Return the [x, y] coordinate for the center point of the cell that contains the specified text.  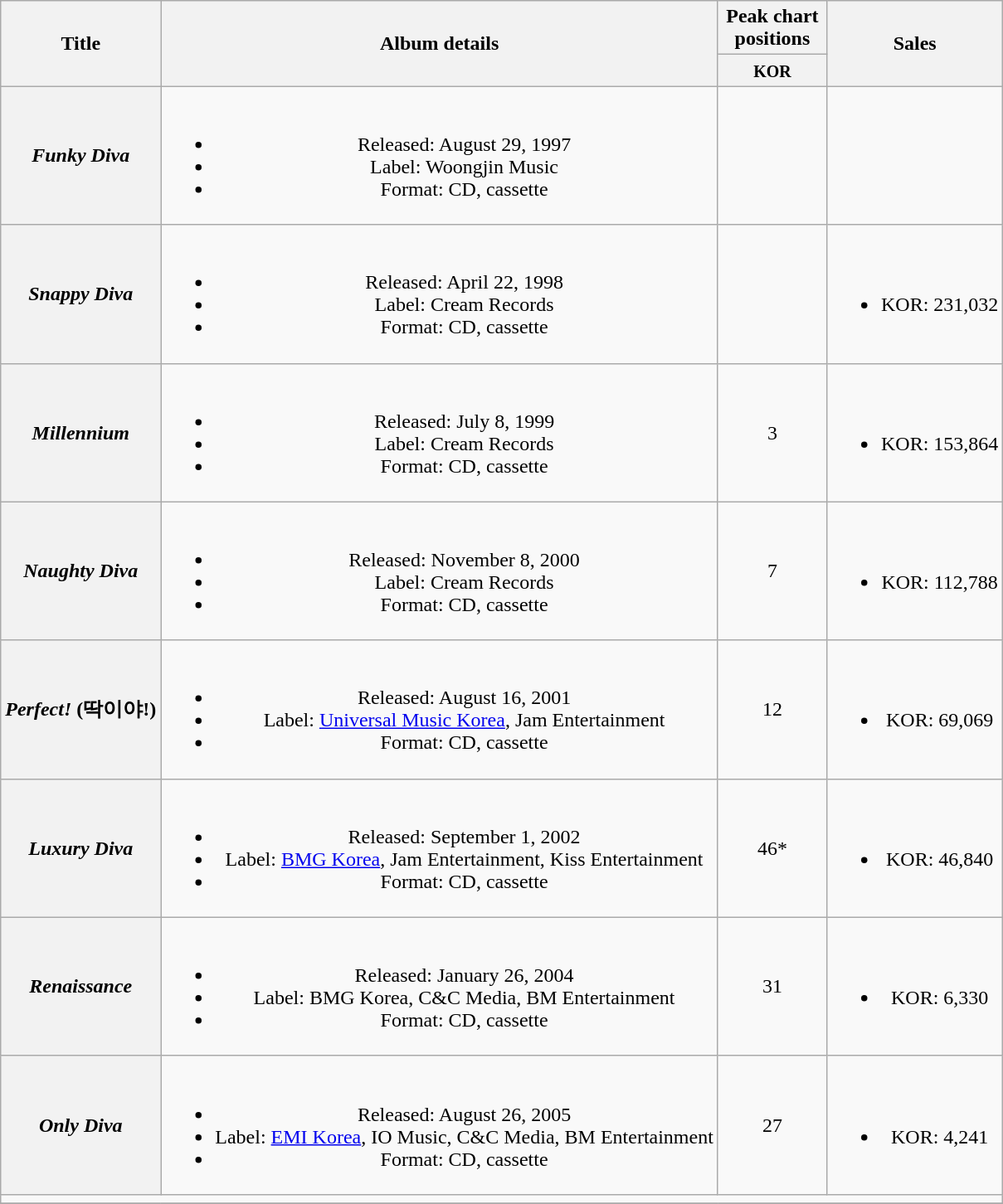
Only Diva [81, 1124]
KOR: 153,864 [914, 433]
7 [772, 570]
Luxury Diva [81, 847]
Peak chart positions [772, 28]
Perfect! (딱이야!) [81, 710]
Snappy Diva [81, 294]
Released: August 29, 1997Label: Woongjin MusicFormat: CD, cassette [440, 156]
Released: August 26, 2005Label: EMI Korea, IO Music, C&C Media, BM EntertainmentFormat: CD, cassette [440, 1124]
Released: November 8, 2000Label: Cream RecordsFormat: CD, cassette [440, 570]
Released: July 8, 1999Label: Cream RecordsFormat: CD, cassette [440, 433]
KOR: 231,032 [914, 294]
46* [772, 847]
KOR: 69,069 [914, 710]
Album details [440, 43]
Renaissance [81, 987]
3 [772, 433]
Released: August 16, 2001Label: Universal Music Korea, Jam EntertainmentFormat: CD, cassette [440, 710]
Title [81, 43]
12 [772, 710]
27 [772, 1124]
KOR: 6,330 [914, 987]
Released: April 22, 1998Label: Cream RecordsFormat: CD, cassette [440, 294]
KOR: 4,241 [914, 1124]
Naughty Diva [81, 570]
KOR [772, 70]
Sales [914, 43]
KOR: 112,788 [914, 570]
Funky Diva [81, 156]
31 [772, 987]
Released: January 26, 2004Label: BMG Korea, C&C Media, BM EntertainmentFormat: CD, cassette [440, 987]
KOR: 46,840 [914, 847]
Millennium [81, 433]
Released: September 1, 2002Label: BMG Korea, Jam Entertainment, Kiss EntertainmentFormat: CD, cassette [440, 847]
